Locate the cell with the specified text and output its (x, y) center coordinate. 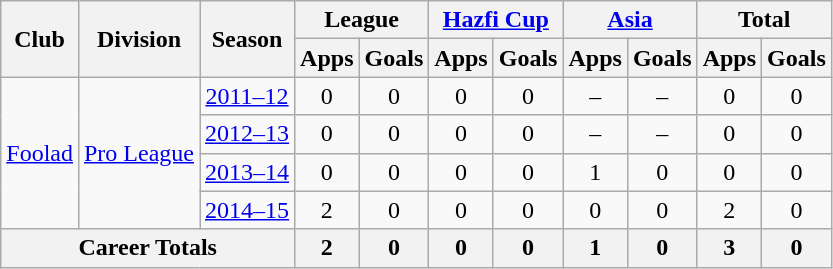
Club (40, 39)
2011–12 (248, 96)
2014–15 (248, 210)
Asia (630, 20)
League (362, 20)
Foolad (40, 153)
Season (248, 39)
3 (729, 248)
Pro League (138, 153)
Hazfi Cup (496, 20)
Career Totals (148, 248)
2013–14 (248, 172)
2012–13 (248, 134)
Division (138, 39)
Total (764, 20)
